Return the (x, y) coordinate for the center point of the cell that contains the specified text.  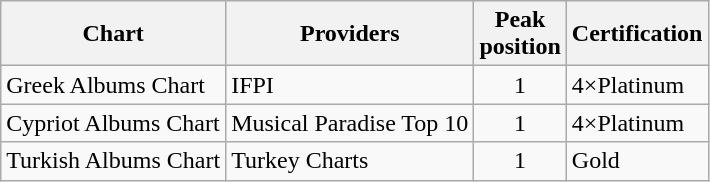
Turkish Albums Chart (114, 161)
Greek Albums Chart (114, 85)
Peakposition (520, 34)
Turkey Charts (350, 161)
IFPI (350, 85)
Certification (637, 34)
Chart (114, 34)
Gold (637, 161)
Providers (350, 34)
Cypriot Albums Chart (114, 123)
Musical Paradise Top 10 (350, 123)
